For the text-containing cell, return its midpoint in (X, Y) coordinate format. 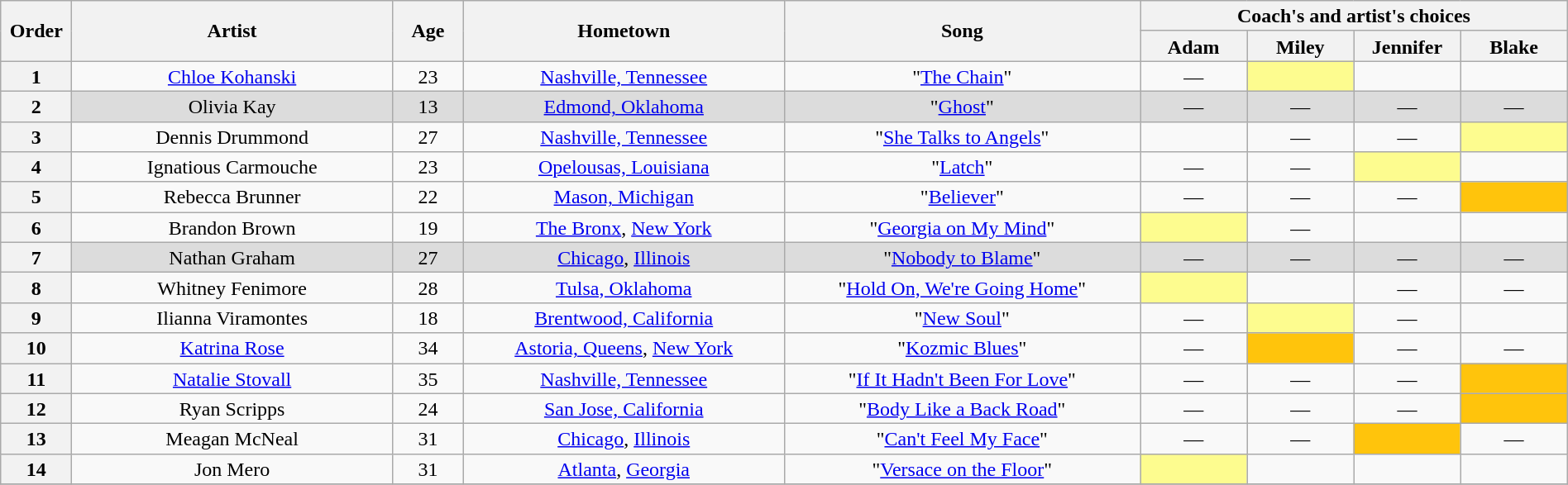
"Nobody to Blame" (963, 258)
Mason, Michigan (624, 197)
Olivia Kay (232, 106)
"Hold On, We're Going Home" (963, 288)
Jennifer (1408, 46)
Blake (1513, 46)
Age (428, 31)
34 (428, 349)
11 (36, 378)
9 (36, 317)
Ilianna Viramontes (232, 317)
4 (36, 167)
Adam (1194, 46)
8 (36, 288)
"Georgia on My Mind" (963, 228)
7 (36, 258)
Hometown (624, 31)
The Bronx, New York (624, 228)
"Versace on the Floor" (963, 469)
28 (428, 288)
Atlanta, Georgia (624, 469)
"She Talks to Angels" (963, 137)
Rebecca Brunner (232, 197)
Nathan Graham (232, 258)
Coach's and artist's choices (1355, 17)
"Body Like a Back Road" (963, 408)
"Latch" (963, 167)
22 (428, 197)
12 (36, 408)
"If It Hadn't Been For Love" (963, 378)
Miley (1300, 46)
Ignatious Carmouche (232, 167)
Song (963, 31)
"The Chain" (963, 76)
Ryan Scripps (232, 408)
18 (428, 317)
Whitney Fenimore (232, 288)
19 (428, 228)
Edmond, Oklahoma (624, 106)
Brandon Brown (232, 228)
Tulsa, Oklahoma (624, 288)
Natalie Stovall (232, 378)
Astoria, Queens, New York (624, 349)
Brentwood, California (624, 317)
24 (428, 408)
1 (36, 76)
San Jose, California (624, 408)
3 (36, 137)
14 (36, 469)
"Can't Feel My Face" (963, 440)
Jon Mero (232, 469)
Dennis Drummond (232, 137)
10 (36, 349)
Chloe Kohanski (232, 76)
Katrina Rose (232, 349)
"New Soul" (963, 317)
Meagan McNeal (232, 440)
"Kozmic Blues" (963, 349)
Artist (232, 31)
Opelousas, Louisiana (624, 167)
2 (36, 106)
5 (36, 197)
35 (428, 378)
"Ghost" (963, 106)
6 (36, 228)
"Believer" (963, 197)
Order (36, 31)
